Provide the (X, Y) coordinate of the cell's center where the given text is located.  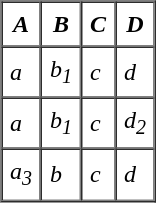
D (135, 24)
a3 (21, 174)
C (98, 24)
b (61, 174)
d2 (135, 124)
A (21, 24)
B (61, 24)
